Extract the [X, Y] coordinate from the center of the cell holding the provided text.  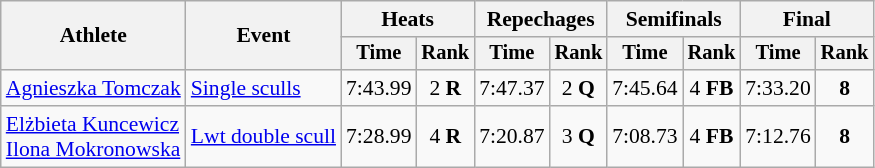
7:12.76 [778, 136]
7:43.99 [378, 88]
7:47.37 [512, 88]
7:28.99 [378, 136]
Agnieszka Tomczak [94, 88]
Elżbieta KuncewiczIlona Mokronowska [94, 136]
Lwt double scull [264, 136]
4 R [446, 136]
2 Q [579, 88]
Semifinals [674, 19]
Athlete [94, 36]
Repechages [540, 19]
7:08.73 [644, 136]
7:45.64 [644, 88]
7:20.87 [512, 136]
Final [806, 19]
2 R [446, 88]
Heats [408, 19]
3 Q [579, 136]
Single sculls [264, 88]
7:33.20 [778, 88]
Event [264, 36]
